Capture the cell that displays the provided text and extract its [X, Y] central coordinate. 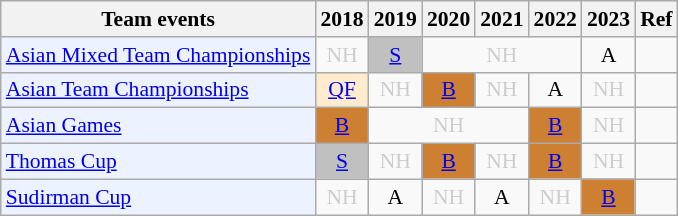
2019 [396, 19]
2018 [342, 19]
Ref [656, 19]
2020 [448, 19]
Asian Games [158, 126]
Asian Mixed Team Championships [158, 55]
2023 [608, 19]
Asian Team Championships [158, 90]
2022 [556, 19]
QF [342, 90]
Thomas Cup [158, 162]
2021 [502, 19]
Sudirman Cup [158, 197]
Team events [158, 19]
